Detect which cell encompasses the target text, then output its [X, Y] center coordinate. 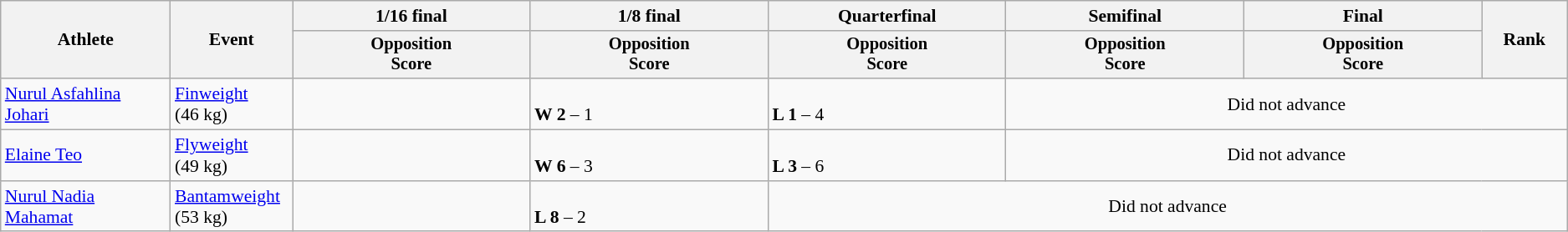
Athlete [85, 40]
Nurul Asfahlina Johari [85, 103]
L 8 – 2 [649, 207]
L 1 – 4 [886, 103]
Final [1362, 16]
1/16 final [411, 16]
Nurul Nadia Mahamat [85, 207]
Elaine Teo [85, 155]
Flyweight (49 kg) [232, 155]
Event [232, 40]
Quarterfinal [886, 16]
W 2 – 1 [649, 103]
Bantamweight (53 kg) [232, 207]
Finweight (46 kg) [232, 103]
Rank [1525, 40]
1/8 final [649, 16]
W 6 – 3 [649, 155]
L 3 – 6 [886, 155]
Semifinal [1125, 16]
